Provide the [x, y] coordinate of the cell's center where the given text is located.  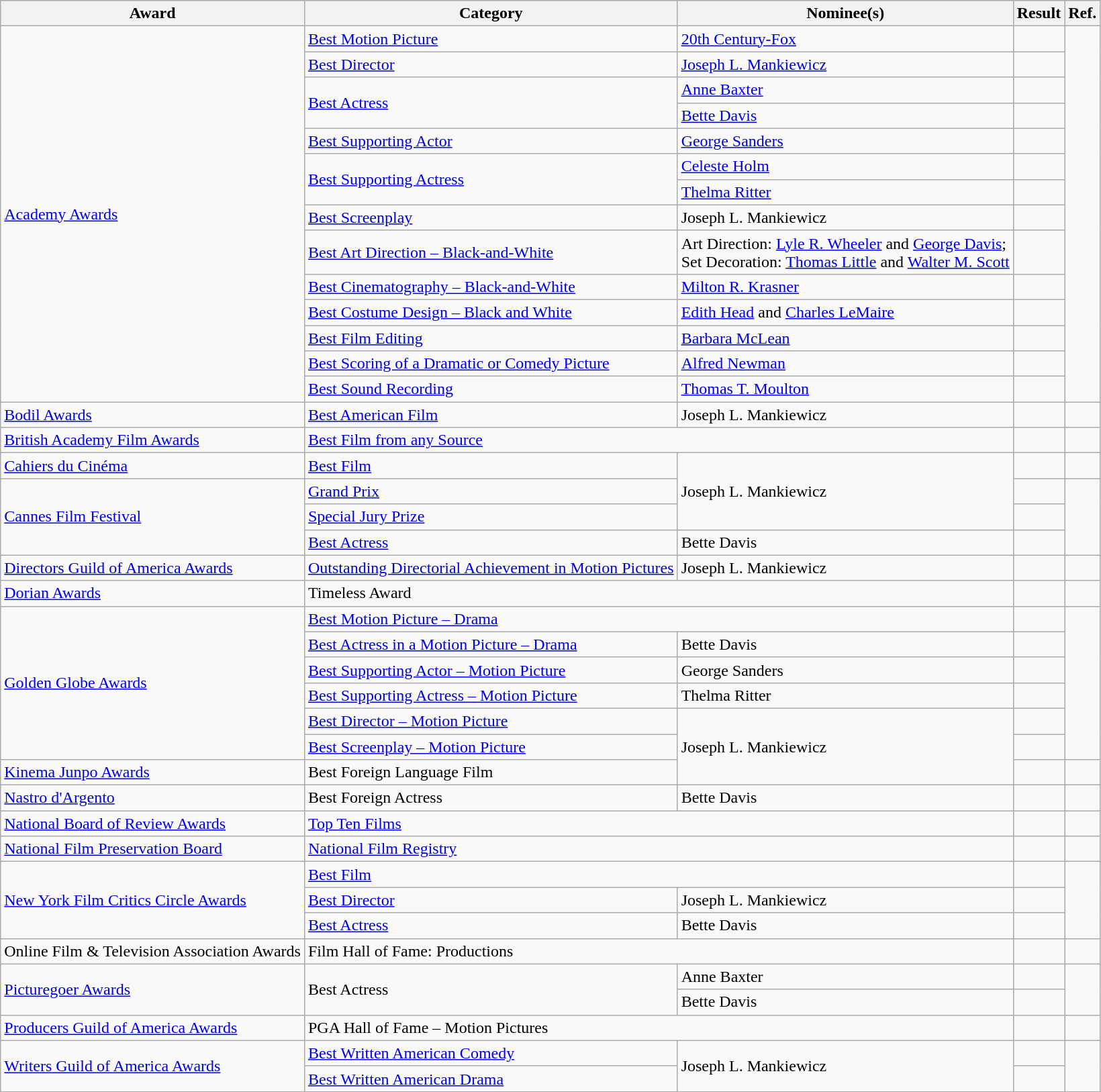
Best Screenplay [491, 217]
Writers Guild of America Awards [153, 1066]
Result [1039, 13]
Best Supporting Actress – Motion Picture [491, 695]
New York Film Critics Circle Awards [153, 900]
Special Jury Prize [491, 517]
Best Foreign Language Film [491, 773]
Best Art Direction – Black-and-White [491, 252]
20th Century-Fox [845, 39]
Best Actress in a Motion Picture – Drama [491, 644]
Online Film & Television Association Awards [153, 951]
Best Supporting Actor – Motion Picture [491, 670]
Best Costume Design – Black and White [491, 312]
Nastro d'Argento [153, 798]
Best Film from any Source [659, 440]
Best Cinematography – Black-and-White [491, 287]
Art Direction: Lyle R. Wheeler and George Davis; Set Decoration: Thomas Little and Walter M. Scott [845, 252]
Best Supporting Actress [491, 179]
Golden Globe Awards [153, 683]
Category [491, 13]
Cahiers du Cinéma [153, 466]
PGA Hall of Fame – Motion Pictures [659, 1028]
Directors Guild of America Awards [153, 568]
Best Screenplay – Motion Picture [491, 747]
Best American Film [491, 415]
Best Film Editing [491, 338]
Best Supporting Actor [491, 141]
Barbara McLean [845, 338]
Cannes Film Festival [153, 517]
Best Motion Picture [491, 39]
Academy Awards [153, 214]
Best Scoring of a Dramatic or Comedy Picture [491, 364]
Producers Guild of America Awards [153, 1028]
Alfred Newman [845, 364]
Best Sound Recording [491, 389]
Best Motion Picture – Drama [659, 619]
Best Director – Motion Picture [491, 721]
Bodil Awards [153, 415]
Timeless Award [659, 593]
National Board of Review Awards [153, 824]
Celeste Holm [845, 166]
Outstanding Directorial Achievement in Motion Pictures [491, 568]
Top Ten Films [659, 824]
Grand Prix [491, 491]
Picturegoer Awards [153, 989]
Best Written American Comedy [491, 1053]
Dorian Awards [153, 593]
National Film Registry [659, 849]
Best Foreign Actress [491, 798]
Ref. [1082, 13]
Kinema Junpo Awards [153, 773]
Thomas T. Moulton [845, 389]
Milton R. Krasner [845, 287]
Award [153, 13]
British Academy Film Awards [153, 440]
Nominee(s) [845, 13]
Edith Head and Charles LeMaire [845, 312]
Best Written American Drama [491, 1079]
Film Hall of Fame: Productions [659, 951]
National Film Preservation Board [153, 849]
